Determine the [X, Y] coordinate at the center of the cell enclosing the given text.  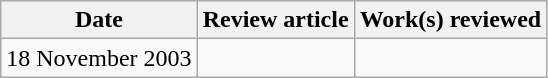
Review article [276, 20]
18 November 2003 [99, 58]
Work(s) reviewed [450, 20]
Date [99, 20]
